Scan for the cell matching the given text and deliver its (X, Y) coordinate at center. 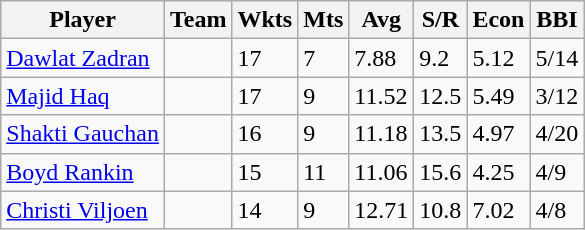
Majid Haq (83, 96)
14 (265, 210)
15 (265, 172)
5/14 (557, 58)
4.25 (498, 172)
Shakti Gauchan (83, 134)
12.71 (382, 210)
Econ (498, 20)
Boyd Rankin (83, 172)
Mts (324, 20)
7 (324, 58)
Dawlat Zadran (83, 58)
13.5 (440, 134)
Player (83, 20)
11.18 (382, 134)
Christi Viljoen (83, 210)
15.6 (440, 172)
4.97 (498, 134)
Team (198, 20)
5.12 (498, 58)
S/R (440, 20)
11.06 (382, 172)
9.2 (440, 58)
3/12 (557, 96)
5.49 (498, 96)
4/20 (557, 134)
12.5 (440, 96)
Wkts (265, 20)
16 (265, 134)
7.02 (498, 210)
BBI (557, 20)
4/9 (557, 172)
11 (324, 172)
7.88 (382, 58)
11.52 (382, 96)
Avg (382, 20)
4/8 (557, 210)
10.8 (440, 210)
